Scan for the cell matching the given text and deliver its [X, Y] coordinate at center. 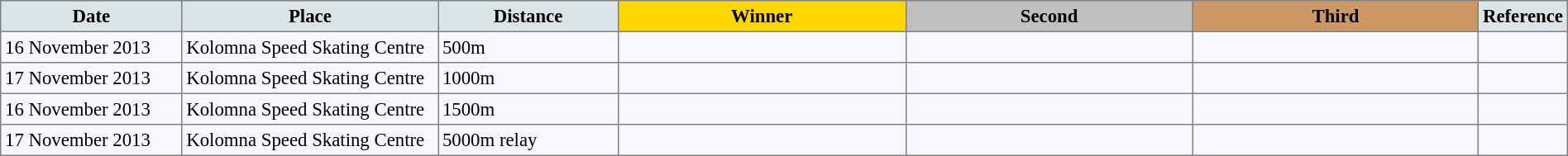
Distance [528, 17]
Winner [762, 17]
Third [1336, 17]
5000m relay [528, 140]
Reference [1523, 17]
1500m [528, 109]
Date [91, 17]
Second [1049, 17]
Place [310, 17]
1000m [528, 78]
500m [528, 47]
